Capture the cell that displays the provided text and extract its [X, Y] central coordinate. 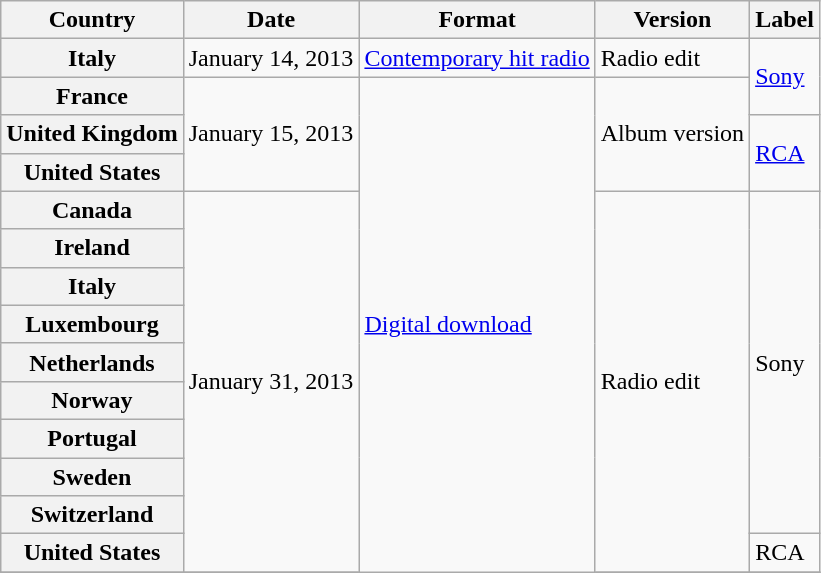
Netherlands [92, 362]
Switzerland [92, 515]
Digital download [477, 324]
January 14, 2013 [271, 58]
Canada [92, 210]
Luxembourg [92, 324]
Contemporary hit radio [477, 58]
January 15, 2013 [271, 134]
Sweden [92, 477]
Album version [672, 134]
Ireland [92, 248]
United Kingdom [92, 134]
Format [477, 20]
January 31, 2013 [271, 382]
Norway [92, 400]
France [92, 96]
Label [785, 20]
Country [92, 20]
Date [271, 20]
Version [672, 20]
Portugal [92, 438]
